Search for the cell housing the specified text and yield its (x, y) center coordinate. 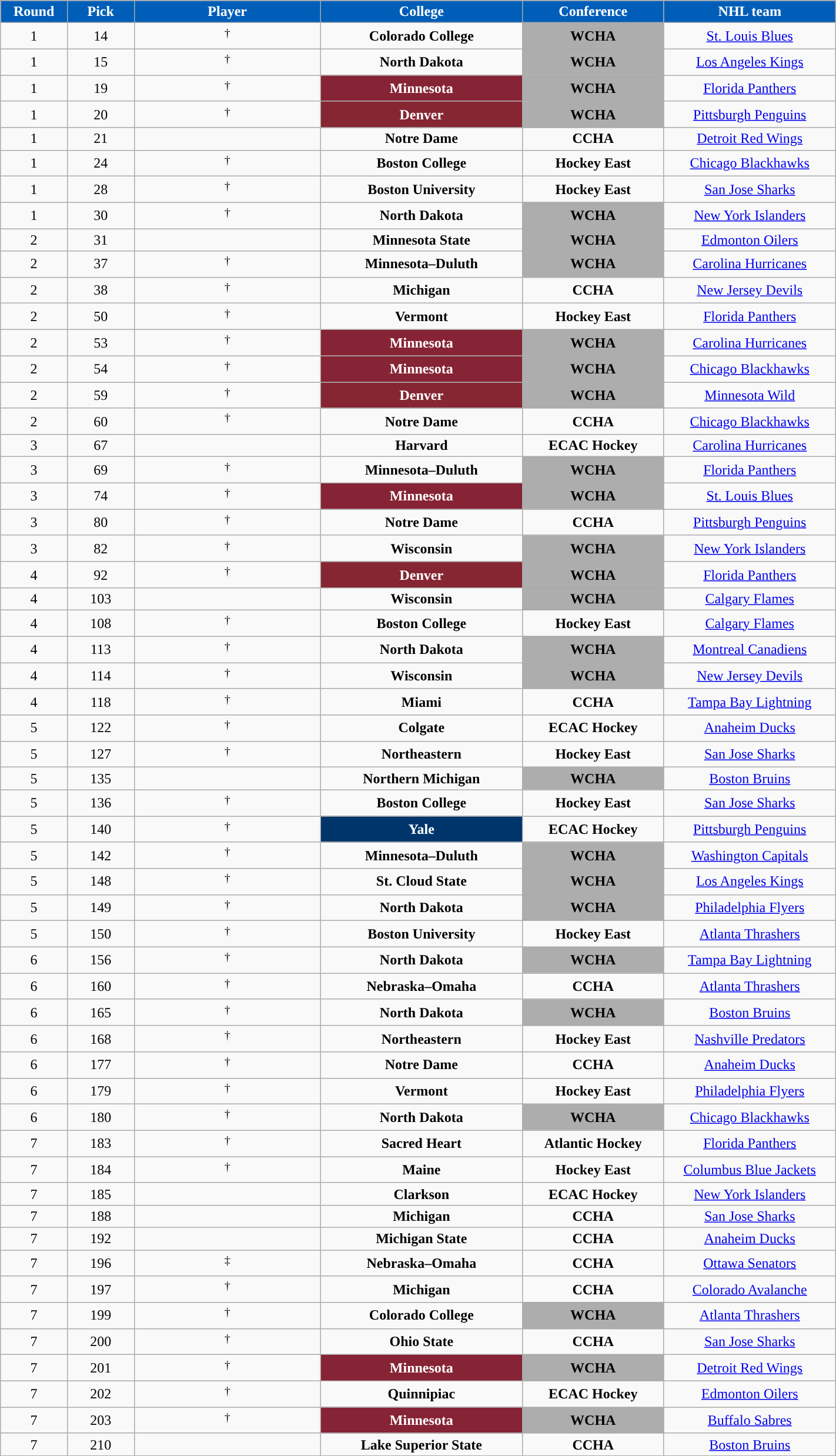
150 (101, 934)
114 (101, 676)
60 (101, 421)
24 (101, 163)
14 (101, 36)
202 (101, 1394)
108 (101, 623)
136 (101, 803)
Columbus Blue Jackets (750, 1170)
149 (101, 908)
30 (101, 215)
Northern Michigan (421, 779)
19 (101, 88)
Minnesota State (421, 240)
54 (101, 369)
140 (101, 829)
NHL team (750, 12)
Pick (101, 12)
28 (101, 189)
179 (101, 1091)
160 (101, 987)
Harvard (421, 446)
Ohio State (421, 1342)
135 (101, 779)
Buffalo Sabres (750, 1421)
37 (101, 265)
183 (101, 1143)
Atlantic Hockey (593, 1143)
Round (34, 12)
College (421, 12)
Ottawa Senators (750, 1263)
Montreal Canadiens (750, 649)
197 (101, 1289)
53 (101, 342)
188 (101, 1216)
Sacred Heart (421, 1143)
201 (101, 1368)
15 (101, 62)
Colgate (421, 728)
165 (101, 1013)
168 (101, 1038)
50 (101, 316)
38 (101, 290)
Michigan State (421, 1238)
80 (101, 522)
103 (101, 599)
177 (101, 1066)
156 (101, 960)
200 (101, 1342)
192 (101, 1238)
Conference (593, 12)
199 (101, 1316)
31 (101, 240)
Lake Superior State (421, 1444)
92 (101, 575)
Minnesota Wild (750, 395)
122 (101, 728)
St. Cloud State (421, 882)
184 (101, 1170)
180 (101, 1117)
67 (101, 446)
148 (101, 882)
113 (101, 649)
Colorado Avalanche (750, 1289)
Washington Capitals (750, 855)
59 (101, 395)
Quinnipiac (421, 1394)
196 (101, 1263)
Clarkson (421, 1194)
210 (101, 1444)
74 (101, 496)
Yale (421, 829)
127 (101, 754)
Nashville Predators (750, 1038)
142 (101, 855)
82 (101, 548)
185 (101, 1194)
Player (227, 12)
203 (101, 1421)
‡ (227, 1263)
118 (101, 702)
Maine (421, 1170)
21 (101, 139)
20 (101, 114)
69 (101, 470)
Miami (421, 702)
